Pinpoint the cell where the given text exists, returning its [X, Y] midpoint coordinate. 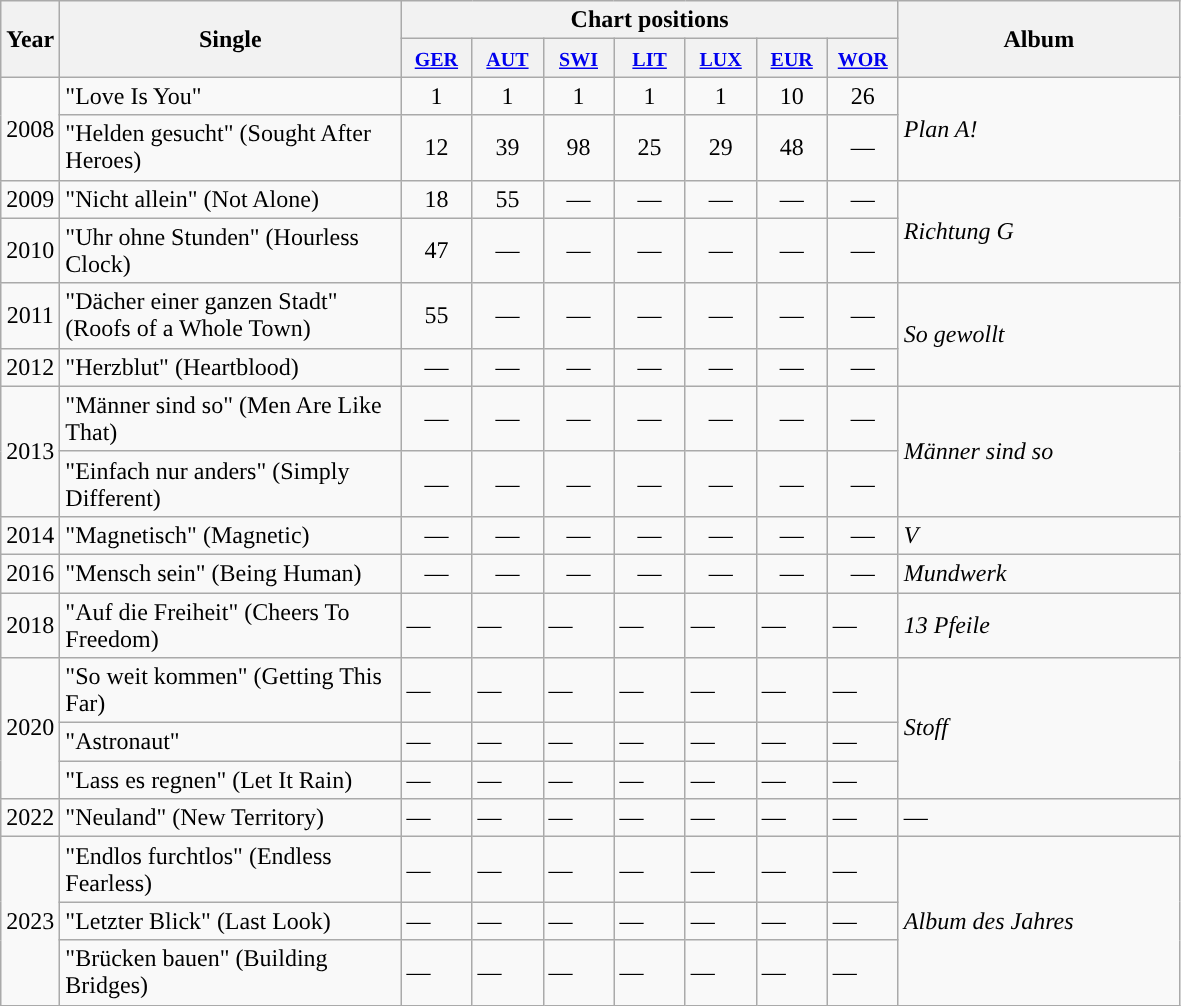
48 [792, 148]
39 [508, 148]
SWI [578, 58]
"Auf die Freiheit" (Cheers To Freedom) [230, 624]
Album [1038, 39]
"Helden gesucht" (Sought After Heroes) [230, 148]
LUX [720, 58]
2020 [30, 728]
So gewollt [1038, 334]
2018 [30, 624]
GER [436, 58]
2014 [30, 535]
WOR [862, 58]
47 [436, 250]
26 [862, 96]
Album des Jahres [1038, 921]
"Nicht allein" (Not Alone) [230, 199]
"So weit kommen" (Getting This Far) [230, 690]
2022 [30, 818]
29 [720, 148]
Plan A! [1038, 128]
Mundwerk [1038, 573]
2010 [30, 250]
"Uhr ohne Stunden" (Hourless Clock) [230, 250]
"Herzblut" (Heartblood) [230, 367]
12 [436, 148]
"Mensch sein" (Being Human) [230, 573]
2011 [30, 316]
"Endlos furchtlos" (Endless Fearless) [230, 870]
EUR [792, 58]
"Neuland" (New Territory) [230, 818]
13 Pfeile [1038, 624]
V [1038, 535]
Chart positions [650, 20]
"Lass es regnen" (Let It Rain) [230, 780]
"Letzter Blick" (Last Look) [230, 921]
"Einfach nur anders" (Simply Different) [230, 484]
2008 [30, 128]
Year [30, 39]
AUT [508, 58]
Single [230, 39]
Männer sind so [1038, 451]
10 [792, 96]
"Dächer einer ganzen Stadt" (Roofs of a Whole Town) [230, 316]
"Astronaut" [230, 742]
2009 [30, 199]
2013 [30, 451]
"Brücken bauen" (Building Bridges) [230, 972]
98 [578, 148]
2016 [30, 573]
Richtung G [1038, 232]
"Männer sind so" (Men Are Like That) [230, 418]
LIT [650, 58]
2023 [30, 921]
"Magnetisch" (Magnetic) [230, 535]
"Love Is You" [230, 96]
Stoff [1038, 728]
2012 [30, 367]
25 [650, 148]
18 [436, 199]
